Extract the [x, y] coordinate from the center of the cell holding the provided text.  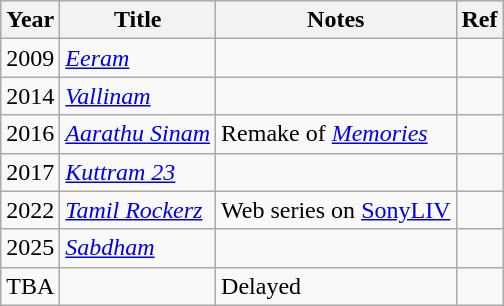
Aarathu Sinam [138, 134]
Notes [336, 20]
Ref [480, 20]
Sabdham [138, 248]
Title [138, 20]
2025 [30, 248]
2009 [30, 58]
2022 [30, 210]
Remake of Memories [336, 134]
Web series on SonyLIV [336, 210]
2016 [30, 134]
Tamil Rockerz [138, 210]
Vallinam [138, 96]
2014 [30, 96]
2017 [30, 172]
Delayed [336, 286]
Eeram [138, 58]
Year [30, 20]
TBA [30, 286]
Kuttram 23 [138, 172]
